Find where the given text appears and provide that cell's center as [x, y] coordinate. 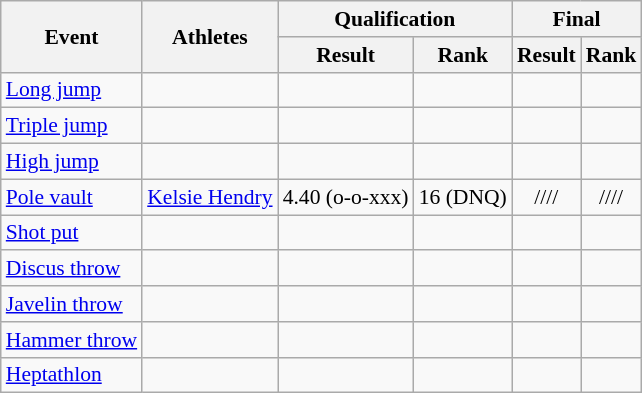
Hammer throw [72, 340]
Heptathlon [72, 375]
16 (DNQ) [463, 197]
High jump [72, 162]
Long jump [72, 90]
Athletes [210, 36]
Triple jump [72, 126]
Pole vault [72, 197]
Kelsie Hendry [210, 197]
Javelin throw [72, 304]
Shot put [72, 233]
Event [72, 36]
Qualification [395, 19]
4.40 (o-o-xxx) [346, 197]
Final [576, 19]
Discus throw [72, 269]
